Locate the cell with the specified text and output its [x, y] center coordinate. 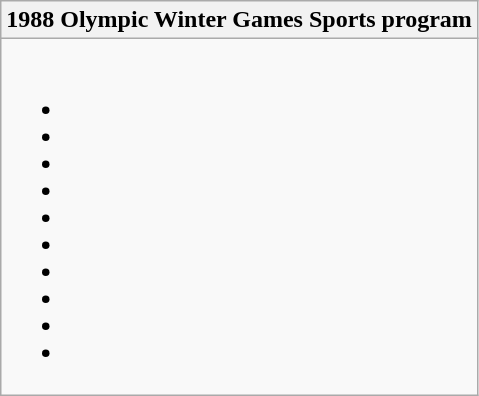
1988 Olympic Winter Games Sports program [240, 20]
